Capture the cell that displays the provided text and extract its (X, Y) central coordinate. 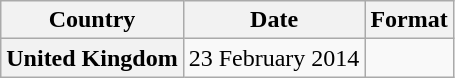
United Kingdom (92, 58)
Format (409, 20)
23 February 2014 (274, 58)
Date (274, 20)
Country (92, 20)
